Locate the cell with the specified text and output its [X, Y] center coordinate. 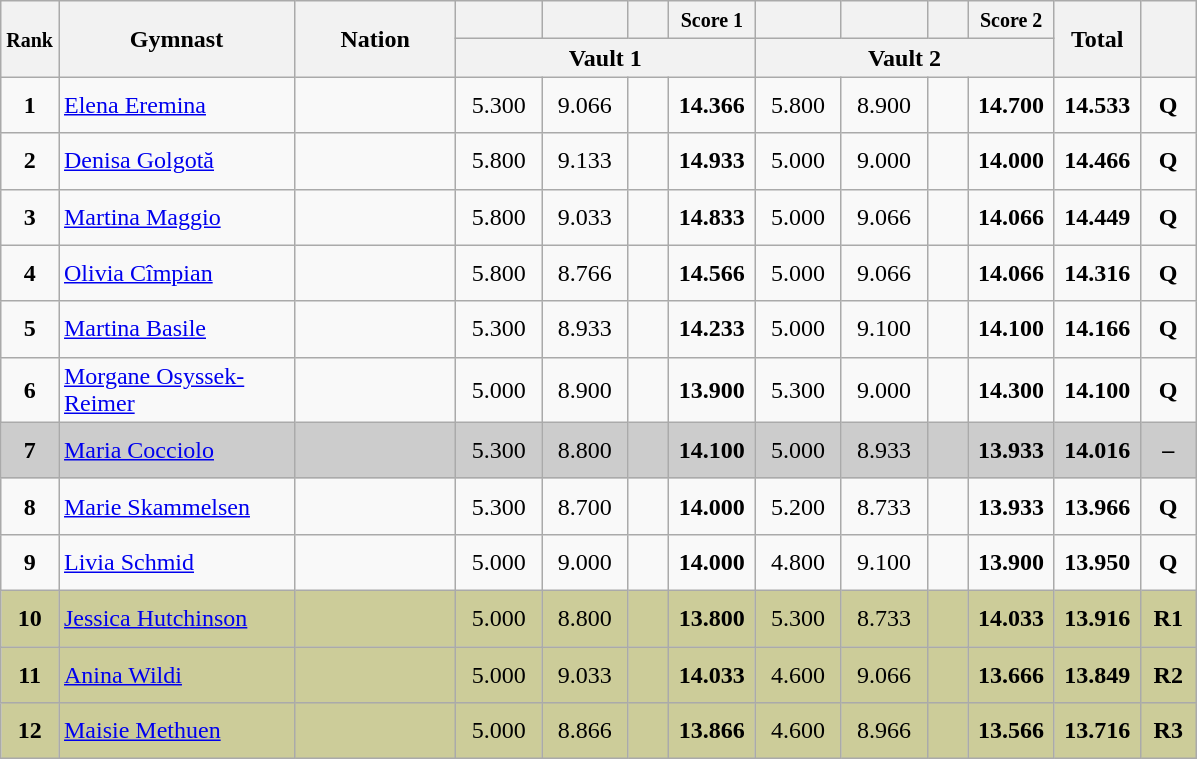
Martina Basile [176, 329]
4.800 [798, 562]
Martina Maggio [176, 217]
Nation [376, 39]
13.966 [1097, 506]
Vault 1 [606, 58]
14.016 [1097, 450]
14.166 [1097, 329]
13.666 [1011, 674]
5.200 [798, 506]
11 [30, 674]
Score 1 [712, 20]
14.316 [1097, 273]
8 [30, 506]
2 [30, 161]
14.533 [1097, 105]
8.700 [585, 506]
Olivia Cîmpian [176, 273]
8.766 [585, 273]
13.950 [1097, 562]
Vault 2 [904, 58]
– [1168, 450]
Total [1097, 39]
7 [30, 450]
14.233 [712, 329]
6 [30, 390]
3 [30, 217]
13.916 [1097, 618]
Denisa Golgotă [176, 161]
Maria Cocciolo [176, 450]
Maisie Methuen [176, 731]
1 [30, 105]
R2 [1168, 674]
14.566 [712, 273]
Anina Wildi [176, 674]
13.566 [1011, 731]
8.866 [585, 731]
10 [30, 618]
9.133 [585, 161]
14.700 [1011, 105]
Rank [30, 39]
Score 2 [1011, 20]
Jessica Hutchinson [176, 618]
13.716 [1097, 731]
8.966 [884, 731]
14.466 [1097, 161]
14.833 [712, 217]
Gymnast [176, 39]
13.849 [1097, 674]
14.449 [1097, 217]
14.933 [712, 161]
14.366 [712, 105]
Marie Skammelsen [176, 506]
14.300 [1011, 390]
5 [30, 329]
4 [30, 273]
Livia Schmid [176, 562]
13.800 [712, 618]
R1 [1168, 618]
12 [30, 731]
Morgane Osyssek-Reimer [176, 390]
9 [30, 562]
Elena Eremina [176, 105]
13.866 [712, 731]
R3 [1168, 731]
